Scan for the cell matching the given text and deliver its (X, Y) coordinate at center. 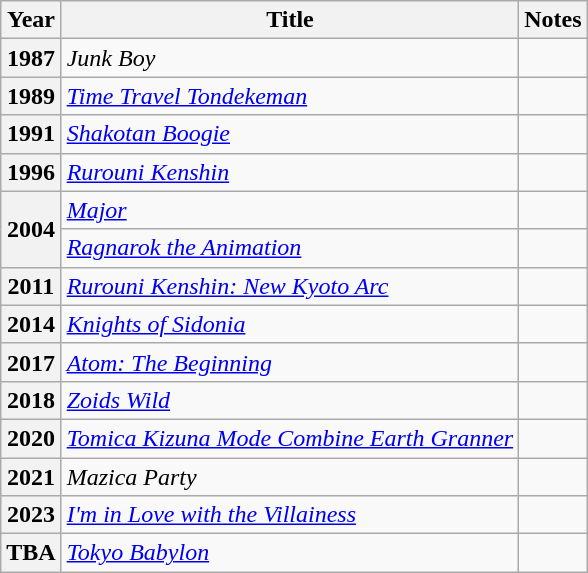
Rurouni Kenshin: New Kyoto Arc (290, 286)
Zoids Wild (290, 400)
1989 (31, 96)
Tomica Kizuna Mode Combine Earth Granner (290, 438)
2014 (31, 324)
I'm in Love with the Villainess (290, 515)
2018 (31, 400)
Notes (553, 20)
Year (31, 20)
Knights of Sidonia (290, 324)
2011 (31, 286)
1987 (31, 58)
1996 (31, 172)
Junk Boy (290, 58)
2021 (31, 477)
Rurouni Kenshin (290, 172)
2023 (31, 515)
2020 (31, 438)
Tokyo Babylon (290, 553)
Ragnarok the Animation (290, 248)
Title (290, 20)
Mazica Party (290, 477)
Major (290, 210)
Shakotan Boogie (290, 134)
2004 (31, 229)
Atom: The Beginning (290, 362)
2017 (31, 362)
1991 (31, 134)
Time Travel Tondekeman (290, 96)
TBA (31, 553)
